Provide the [X, Y] coordinate of the cell's center where the given text is located.  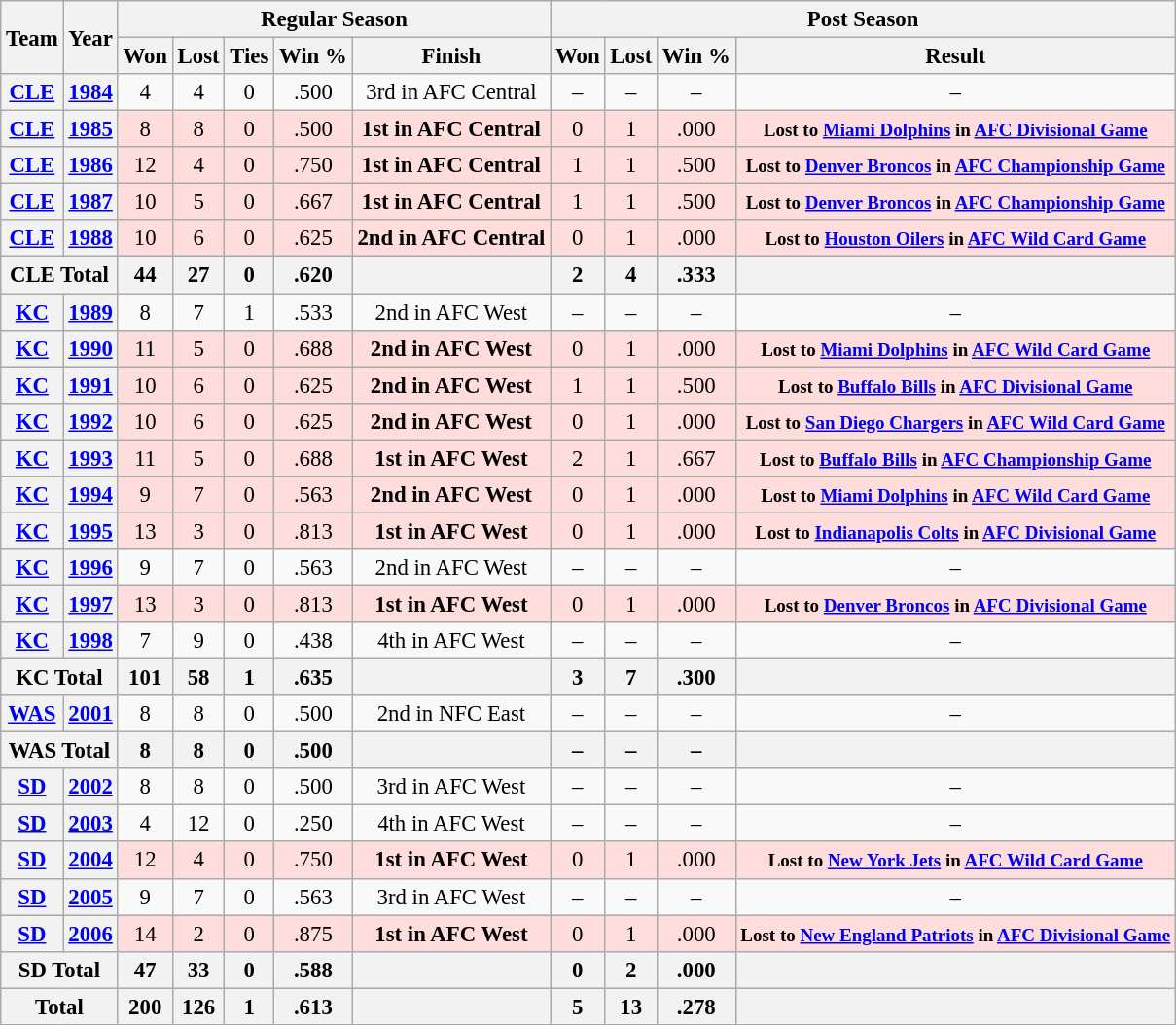
.250 [313, 824]
2005 [90, 897]
1996 [90, 568]
1995 [90, 531]
Lost to New York Jets in AFC Wild Card Game [955, 861]
1989 [90, 312]
2003 [90, 824]
1984 [90, 92]
2nd in AFC Central [451, 238]
126 [198, 1007]
Lost to New England Patriots in AFC Divisional Game [955, 934]
WAS Total [59, 751]
WAS [32, 714]
Ties [249, 56]
Lost to Miami Dolphins in AFC Divisional Game [955, 129]
14 [145, 934]
.613 [313, 1007]
2nd in NFC East [451, 714]
Regular Season [335, 19]
.620 [313, 275]
1991 [90, 385]
Lost to Denver Broncos in AFC Divisional Game [955, 604]
1997 [90, 604]
.635 [313, 678]
.438 [313, 641]
.300 [696, 678]
1988 [90, 238]
27 [198, 275]
1998 [90, 641]
1992 [90, 421]
2002 [90, 787]
Lost to Houston Oilers in AFC Wild Card Game [955, 238]
2006 [90, 934]
101 [145, 678]
Result [955, 56]
1994 [90, 495]
Lost to Buffalo Bills in AFC Divisional Game [955, 385]
.278 [696, 1007]
1993 [90, 458]
2001 [90, 714]
Team [32, 37]
Lost to San Diego Chargers in AFC Wild Card Game [955, 421]
Finish [451, 56]
47 [145, 970]
.588 [313, 970]
58 [198, 678]
44 [145, 275]
.533 [313, 312]
CLE Total [59, 275]
SD Total [59, 970]
Lost to Indianapolis Colts in AFC Divisional Game [955, 531]
3rd in AFC Central [451, 92]
Year [90, 37]
.333 [696, 275]
.875 [313, 934]
KC Total [59, 678]
33 [198, 970]
1986 [90, 165]
Post Season [864, 19]
Lost to Buffalo Bills in AFC Championship Game [955, 458]
Total [59, 1007]
200 [145, 1007]
2004 [90, 861]
1987 [90, 202]
1990 [90, 348]
1985 [90, 129]
